Locate the cell with the specified text and output its [X, Y] center coordinate. 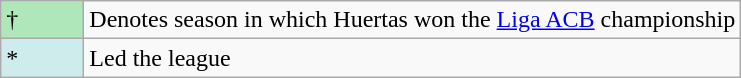
† [42, 20]
Led the league [412, 58]
Denotes season in which Huertas won the Liga ACB championship [412, 20]
* [42, 58]
